Determine the [x, y] coordinate at the center of the cell enclosing the given text.  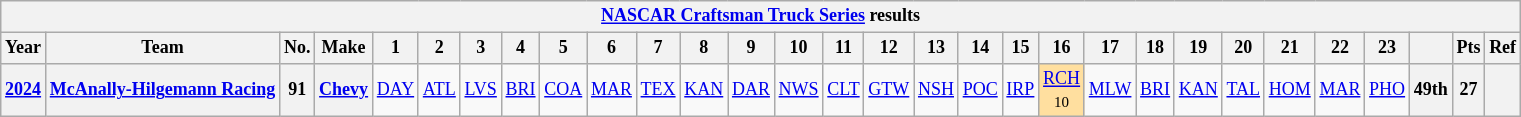
14 [980, 48]
Year [24, 48]
8 [704, 48]
11 [844, 48]
RCH10 [1062, 90]
2 [439, 48]
DAR [752, 90]
27 [1468, 90]
NWS [798, 90]
20 [1243, 48]
Team [162, 48]
McAnally-Hilgemann Racing [162, 90]
21 [1290, 48]
9 [752, 48]
15 [1020, 48]
PHO [1388, 90]
CLT [844, 90]
DAY [395, 90]
3 [480, 48]
TAL [1243, 90]
LVS [480, 90]
NASCAR Craftsman Truck Series results [761, 16]
6 [612, 48]
4 [520, 48]
2024 [24, 90]
1 [395, 48]
5 [564, 48]
22 [1340, 48]
Make [344, 48]
IRP [1020, 90]
18 [1156, 48]
ATL [439, 90]
49th [1430, 90]
7 [658, 48]
12 [889, 48]
No. [298, 48]
17 [1110, 48]
TEX [658, 90]
16 [1062, 48]
13 [936, 48]
Pts [1468, 48]
10 [798, 48]
23 [1388, 48]
91 [298, 90]
GTW [889, 90]
19 [1198, 48]
HOM [1290, 90]
Chevy [344, 90]
Ref [1503, 48]
COA [564, 90]
MLW [1110, 90]
POC [980, 90]
NSH [936, 90]
